Return (X, Y) of the center of cell containing provided text 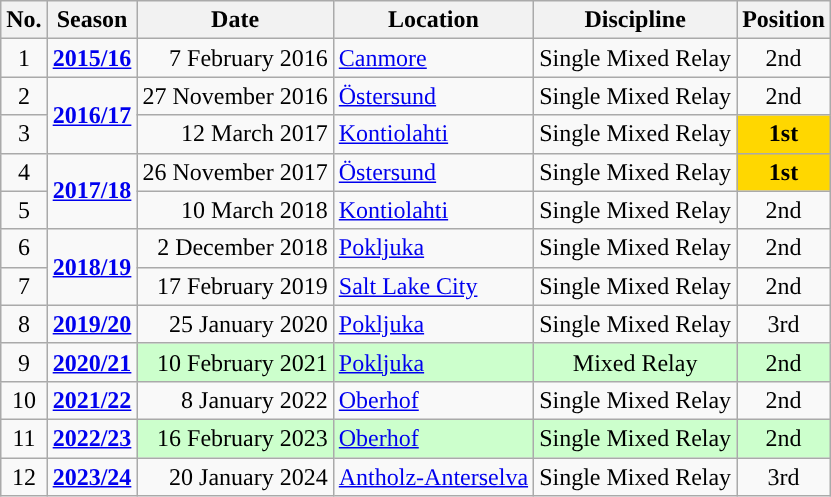
2018/19 (92, 267)
2 (24, 96)
Discipline (636, 20)
16 February 2023 (235, 438)
8 January 2022 (235, 400)
10 (24, 400)
2019/20 (92, 324)
7 February 2016 (235, 58)
Position (784, 20)
2 December 2018 (235, 248)
Mixed Relay (636, 362)
12 (24, 477)
Antholz-Anterselva (433, 477)
Canmore (433, 58)
27 November 2016 (235, 96)
9 (24, 362)
1 (24, 58)
Season (92, 20)
2016/17 (92, 115)
2021/22 (92, 400)
17 February 2019 (235, 286)
20 January 2024 (235, 477)
3 (24, 134)
2023/24 (92, 477)
7 (24, 286)
Salt Lake City (433, 286)
8 (24, 324)
2017/18 (92, 191)
Date (235, 20)
11 (24, 438)
2020/21 (92, 362)
12 March 2017 (235, 134)
25 January 2020 (235, 324)
4 (24, 172)
2022/23 (92, 438)
6 (24, 248)
26 November 2017 (235, 172)
No. (24, 20)
2015/16 (92, 58)
10 February 2021 (235, 362)
10 March 2018 (235, 210)
Location (433, 20)
5 (24, 210)
